Scan for the cell matching the given text and deliver its [x, y] coordinate at center. 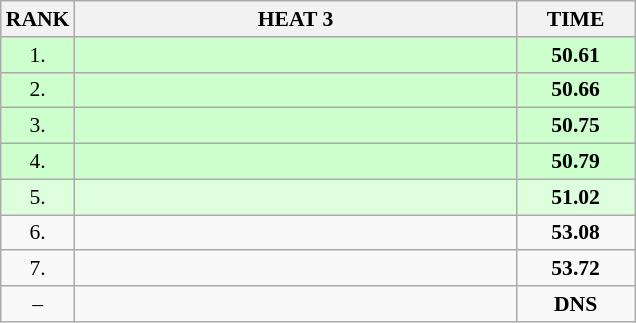
51.02 [576, 197]
2. [38, 90]
50.66 [576, 90]
HEAT 3 [295, 19]
50.61 [576, 55]
4. [38, 162]
RANK [38, 19]
3. [38, 126]
50.79 [576, 162]
1. [38, 55]
– [38, 304]
7. [38, 269]
53.08 [576, 233]
5. [38, 197]
DNS [576, 304]
TIME [576, 19]
53.72 [576, 269]
6. [38, 233]
50.75 [576, 126]
